Return the [X, Y] coordinate for the center point of the cell that contains the specified text.  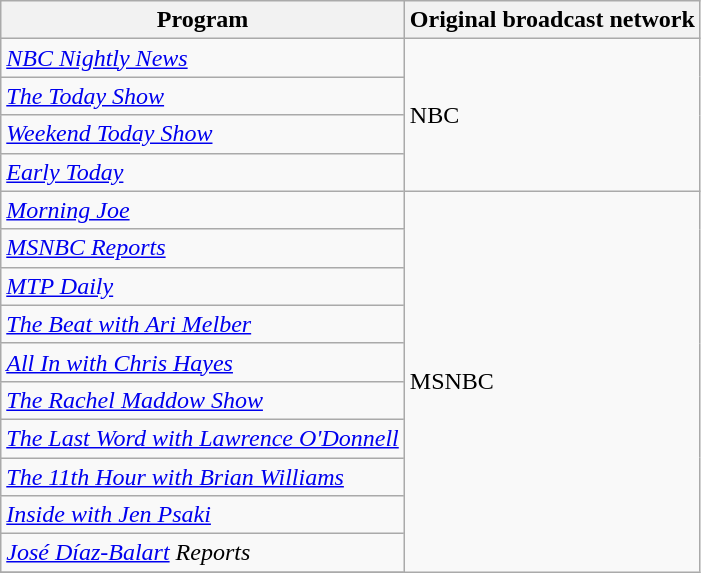
All In with Chris Hayes [203, 362]
The Rachel Maddow Show [203, 400]
Early Today [203, 172]
Weekend Today Show [203, 134]
NBC [552, 115]
Original broadcast network [552, 20]
The 11th Hour with Brian Williams [203, 477]
NBC Nightly News [203, 58]
Inside with Jen Psaki [203, 515]
MSNBC [552, 382]
The Beat with Ari Melber [203, 324]
José Díaz-Balart Reports [203, 553]
The Today Show [203, 96]
Morning Joe [203, 210]
MSNBC Reports [203, 248]
Program [203, 20]
MTP Daily [203, 286]
The Last Word with Lawrence O'Donnell [203, 438]
